Extract the [X, Y] coordinate from the center of the cell holding the provided text.  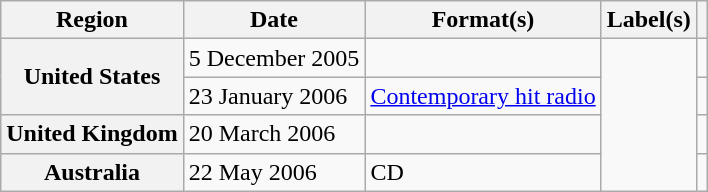
20 March 2006 [274, 134]
Label(s) [648, 20]
22 May 2006 [274, 172]
United Kingdom [92, 134]
23 January 2006 [274, 96]
CD [483, 172]
Australia [92, 172]
Date [274, 20]
5 December 2005 [274, 58]
United States [92, 77]
Format(s) [483, 20]
Contemporary hit radio [483, 96]
Region [92, 20]
